For the text-containing cell, return its midpoint in (x, y) coordinate format. 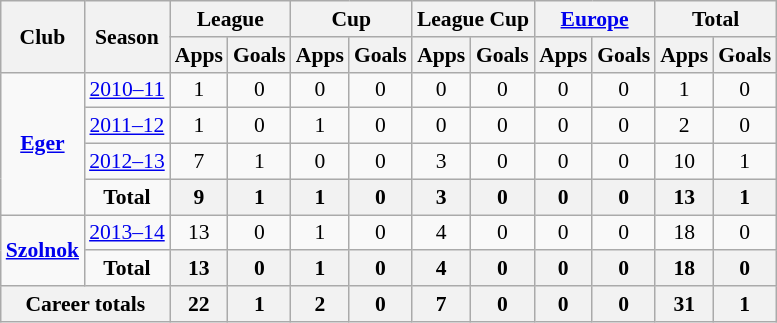
Career totals (86, 304)
2012–13 (127, 162)
2013–14 (127, 233)
Eger (42, 143)
2010–11 (127, 90)
10 (684, 162)
Club (42, 36)
Season (127, 36)
Cup (352, 19)
Europe (594, 19)
9 (199, 197)
31 (684, 304)
2011–12 (127, 126)
Szolnok (42, 250)
22 (199, 304)
League Cup (473, 19)
League (230, 19)
